Find where the given text appears and provide that cell's center as (x, y) coordinate. 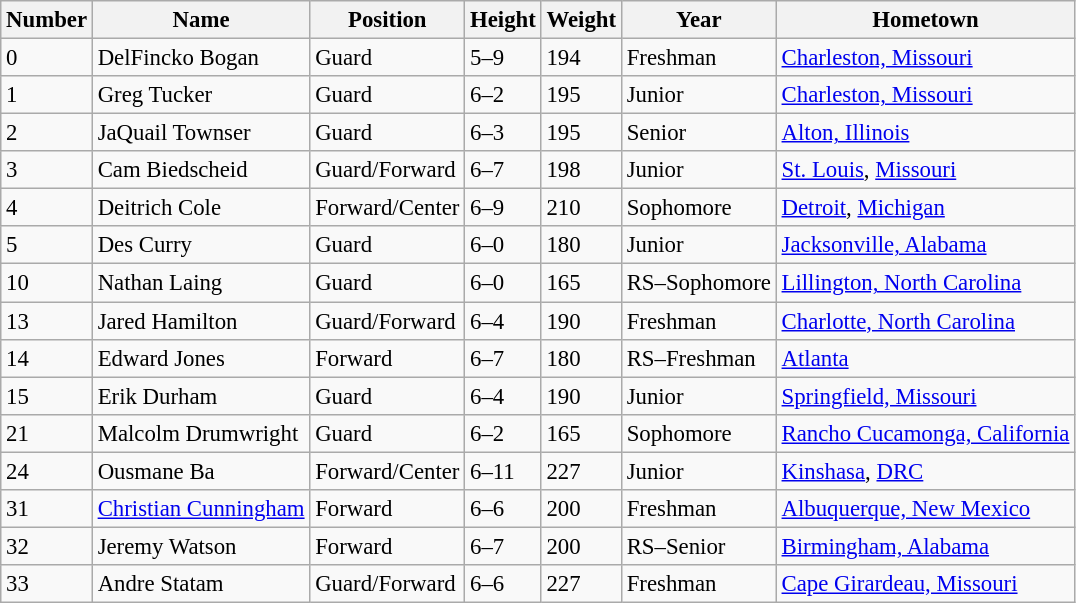
32 (47, 546)
0 (47, 58)
Jeremy Watson (201, 546)
Year (698, 20)
Ousmane Ba (201, 471)
Andre Statam (201, 584)
33 (47, 584)
RS–Senior (698, 546)
Deitrich Cole (201, 208)
Des Curry (201, 245)
Edward Jones (201, 358)
RS–Freshman (698, 358)
Weight (581, 20)
6–3 (503, 133)
Nathan Laing (201, 283)
15 (47, 396)
13 (47, 321)
3 (47, 170)
Hometown (925, 20)
Atlanta (925, 358)
Cape Girardeau, Missouri (925, 584)
Malcolm Drumwright (201, 433)
Birmingham, Alabama (925, 546)
198 (581, 170)
Senior (698, 133)
Erik Durham (201, 396)
21 (47, 433)
194 (581, 58)
5 (47, 245)
6–11 (503, 471)
5–9 (503, 58)
31 (47, 509)
Jared Hamilton (201, 321)
Name (201, 20)
Kinshasa, DRC (925, 471)
14 (47, 358)
Cam Biedscheid (201, 170)
10 (47, 283)
Alton, Illinois (925, 133)
Albuquerque, New Mexico (925, 509)
Springfield, Missouri (925, 396)
210 (581, 208)
Position (388, 20)
Number (47, 20)
RS–Sophomore (698, 283)
4 (47, 208)
1 (47, 95)
JaQuail Townser (201, 133)
2 (47, 133)
Lillington, North Carolina (925, 283)
DelFincko Bogan (201, 58)
Height (503, 20)
Christian Cunningham (201, 509)
6–9 (503, 208)
Charlotte, North Carolina (925, 321)
Rancho Cucamonga, California (925, 433)
St. Louis, Missouri (925, 170)
Greg Tucker (201, 95)
Detroit, Michigan (925, 208)
24 (47, 471)
Jacksonville, Alabama (925, 245)
